For the text-containing cell, return its midpoint in (x, y) coordinate format. 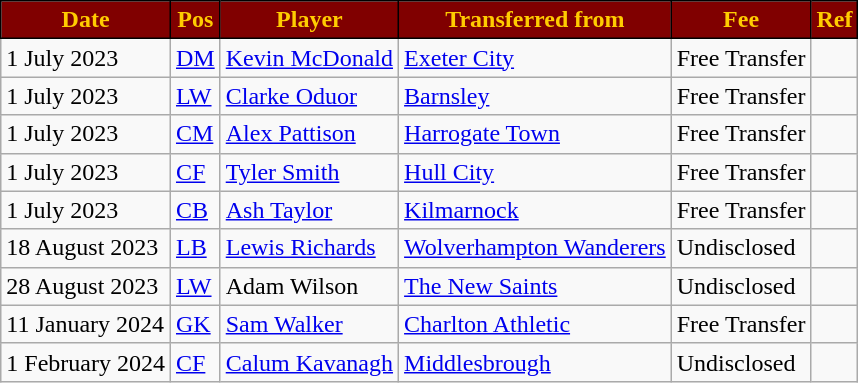
Kilmarnock (536, 210)
1 February 2024 (86, 362)
CM (195, 134)
Player (309, 20)
Ref (834, 20)
28 August 2023 (86, 286)
GK (195, 324)
Clarke Oduor (309, 96)
Date (86, 20)
18 August 2023 (86, 248)
Barnsley (536, 96)
Adam Wilson (309, 286)
CB (195, 210)
Fee (741, 20)
Calum Kavanagh (309, 362)
The New Saints (536, 286)
Wolverhampton Wanderers (536, 248)
Exeter City (536, 58)
Harrogate Town (536, 134)
Transferred from (536, 20)
Pos (195, 20)
Lewis Richards (309, 248)
Kevin McDonald (309, 58)
Tyler Smith (309, 172)
Alex Pattison (309, 134)
11 January 2024 (86, 324)
Hull City (536, 172)
Ash Taylor (309, 210)
DM (195, 58)
Charlton Athletic (536, 324)
LB (195, 248)
Sam Walker (309, 324)
Middlesbrough (536, 362)
